Return [x, y] of the center of cell containing provided text 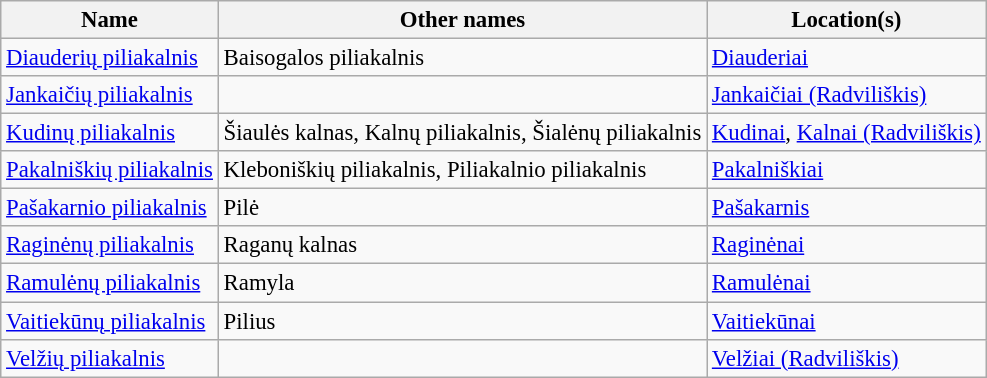
Pilius [462, 321]
Pašakarnio piliakalnis [110, 208]
Jankaičiai (Radviliškis) [847, 95]
Raginėnų piliakalnis [110, 245]
Ramulėnų piliakalnis [110, 283]
Pašakarnis [847, 208]
Pakalniškiai [847, 170]
Ramyla [462, 283]
Šiaulės kalnas, Kalnų piliakalnis, Šialėnų piliakalnis [462, 133]
Raganų kalnas [462, 245]
Vaitiekūnai [847, 321]
Velžių piliakalnis [110, 358]
Diauderių piliakalnis [110, 58]
Ramulėnai [847, 283]
Pilė [462, 208]
Other names [462, 20]
Baisogalos piliakalnis [462, 58]
Pakalniškių piliakalnis [110, 170]
Location(s) [847, 20]
Kudinai, Kalnai (Radviliškis) [847, 133]
Kudinų piliakalnis [110, 133]
Name [110, 20]
Jankaičių piliakalnis [110, 95]
Velžiai (Radviliškis) [847, 358]
Vaitiekūnų piliakalnis [110, 321]
Kleboniškių piliakalnis, Piliakalnio piliakalnis [462, 170]
Raginėnai [847, 245]
Diauderiai [847, 58]
